Determine the (X, Y) coordinate at the center of the cell enclosing the given text.  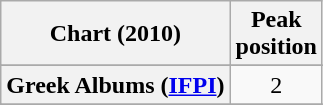
2 (276, 85)
Greek Albums (IFPI) (116, 85)
Chart (2010) (116, 34)
Peakposition (276, 34)
